Pinpoint the cell where the given text exists, returning its (x, y) midpoint coordinate. 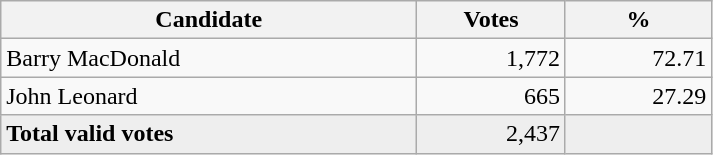
Votes (492, 20)
27.29 (638, 96)
665 (492, 96)
Total valid votes (209, 134)
2,437 (492, 134)
John Leonard (209, 96)
Candidate (209, 20)
% (638, 20)
72.71 (638, 58)
Barry MacDonald (209, 58)
1,772 (492, 58)
